Return [x, y] of the center of cell containing provided text 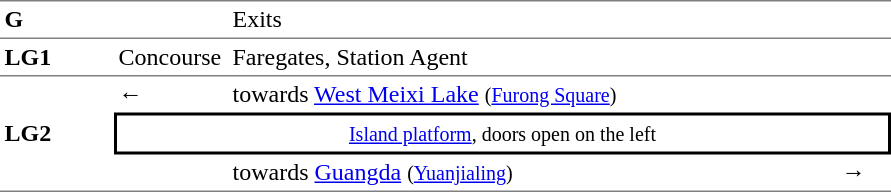
→ [864, 173]
LG2 [57, 134]
Faregates, Station Agent [532, 58]
← [171, 94]
Concourse [171, 58]
LG1 [57, 58]
towards West Meixi Lake (Furong Square) [532, 94]
towards Guangda (Yuanjialing) [532, 173]
Exits [532, 20]
G [57, 20]
Island platform, doors open on the left [502, 133]
